Extract the (x, y) coordinate from the center of the cell holding the provided text.  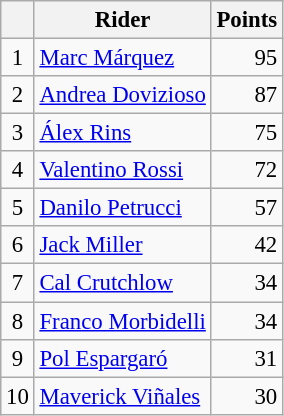
3 (18, 133)
Rider (122, 20)
7 (18, 283)
Danilo Petrucci (122, 208)
Marc Márquez (122, 58)
Álex Rins (122, 133)
95 (246, 58)
6 (18, 245)
Jack Miller (122, 245)
31 (246, 358)
Franco Morbidelli (122, 321)
57 (246, 208)
Maverick Viñales (122, 396)
75 (246, 133)
87 (246, 95)
8 (18, 321)
5 (18, 208)
72 (246, 170)
9 (18, 358)
42 (246, 245)
Andrea Dovizioso (122, 95)
Cal Crutchlow (122, 283)
10 (18, 396)
Valentino Rossi (122, 170)
30 (246, 396)
Pol Espargaró (122, 358)
2 (18, 95)
4 (18, 170)
1 (18, 58)
Points (246, 20)
